Locate the cell with the specified text and output its [x, y] center coordinate. 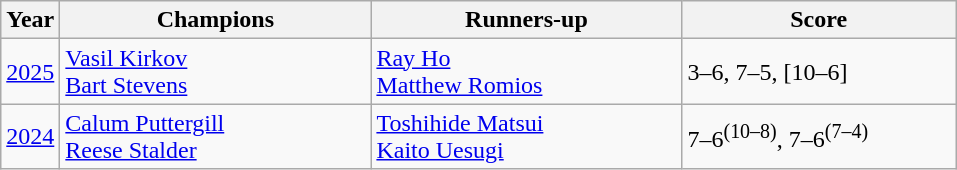
7–6(10–8), 7–6(7–4) [819, 136]
Vasil Kirkov Bart Stevens [216, 72]
Toshihide Matsui Kaito Uesugi [526, 136]
3–6, 7–5, [10–6] [819, 72]
Ray Ho Matthew Romios [526, 72]
Score [819, 20]
Runners-up [526, 20]
Calum Puttergill Reese Stalder [216, 136]
Year [30, 20]
2025 [30, 72]
Champions [216, 20]
2024 [30, 136]
